Identify which cell holds the provided text, then report its [X, Y] central coordinate. 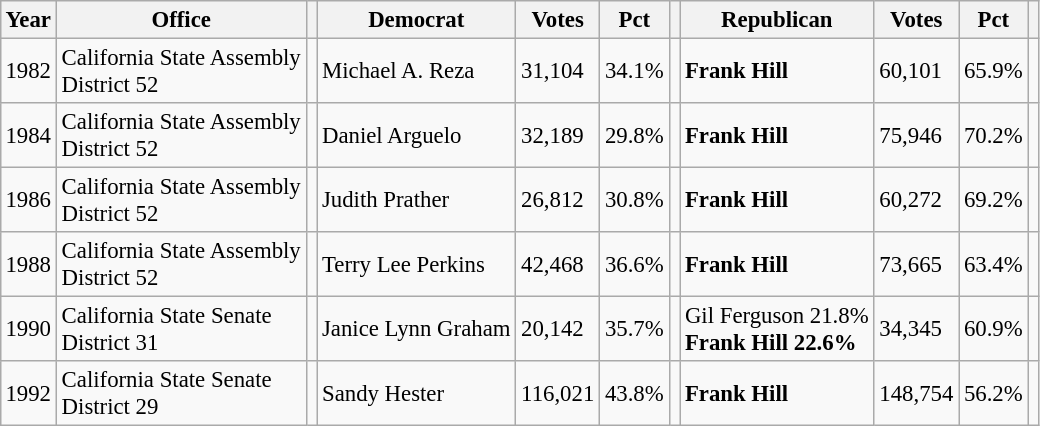
60,101 [916, 70]
36.6% [634, 264]
1992 [28, 394]
20,142 [558, 330]
56.2% [994, 394]
148,754 [916, 394]
35.7% [634, 330]
Office [181, 20]
26,812 [558, 200]
31,104 [558, 70]
Michael A. Reza [416, 70]
65.9% [994, 70]
Terry Lee Perkins [416, 264]
60,272 [916, 200]
Daniel Arguelo [416, 136]
Judith Prather [416, 200]
32,189 [558, 136]
Gil Ferguson 21.8% Frank Hill 22.6% [777, 330]
Janice Lynn Graham [416, 330]
30.8% [634, 200]
Republican [777, 20]
Year [28, 20]
75,946 [916, 136]
73,665 [916, 264]
34,345 [916, 330]
Democrat [416, 20]
70.2% [994, 136]
60.9% [994, 330]
1988 [28, 264]
1984 [28, 136]
42,468 [558, 264]
1986 [28, 200]
29.8% [634, 136]
California State Senate District 29 [181, 394]
69.2% [994, 200]
43.8% [634, 394]
California State Senate District 31 [181, 330]
1990 [28, 330]
63.4% [994, 264]
34.1% [634, 70]
1982 [28, 70]
Sandy Hester [416, 394]
116,021 [558, 394]
